Search for the cell housing the specified text and yield its [X, Y] center coordinate. 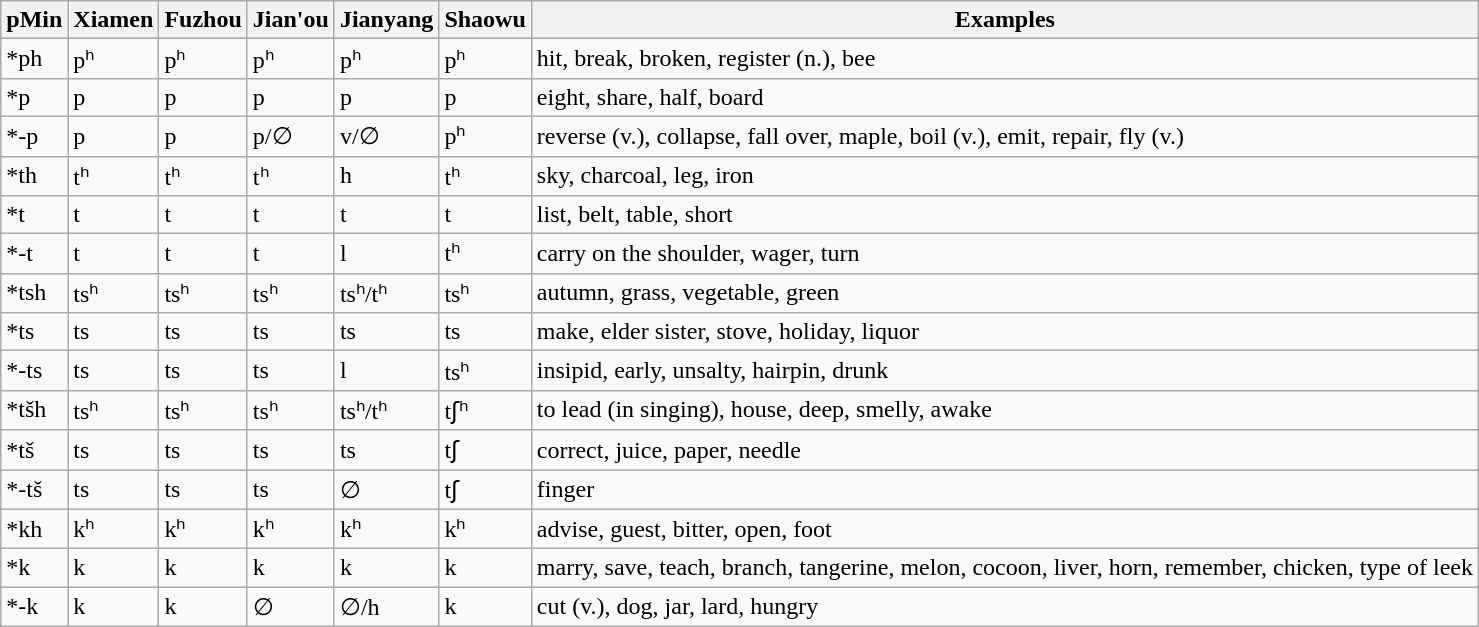
*-t [34, 254]
make, elder sister, stove, holiday, liquor [1004, 332]
*th [34, 176]
to lead (in singing), house, deep, smelly, awake [1004, 410]
*tš [34, 450]
marry, save, teach, branch, tangerine, melon, cocoon, liver, horn, remember, chicken, type of leek [1004, 568]
tʃʰ [485, 410]
*ph [34, 59]
*t [34, 215]
cut (v.), dog, jar, lard, hungry [1004, 607]
insipid, early, unsalty, hairpin, drunk [1004, 371]
Examples [1004, 20]
eight, share, half, board [1004, 97]
Jian'ou [290, 20]
*-ts [34, 371]
sky, charcoal, leg, iron [1004, 176]
correct, juice, paper, needle [1004, 450]
∅/h [386, 607]
p/∅ [290, 136]
*p [34, 97]
finger [1004, 490]
*tsh [34, 293]
*tšh [34, 410]
reverse (v.), collapse, fall over, maple, boil (v.), emit, repair, fly (v.) [1004, 136]
Shaowu [485, 20]
Fuzhou [203, 20]
*-tš [34, 490]
v/∅ [386, 136]
carry on the shoulder, wager, turn [1004, 254]
*-k [34, 607]
*ts [34, 332]
autumn, grass, vegetable, green [1004, 293]
*-p [34, 136]
pMin [34, 20]
Jianyang [386, 20]
h [386, 176]
advise, guest, bitter, open, foot [1004, 529]
hit, break, broken, register (n.), bee [1004, 59]
list, belt, table, short [1004, 215]
*kh [34, 529]
*k [34, 568]
Xiamen [114, 20]
